Locate the cell with the specified text and output its [x, y] center coordinate. 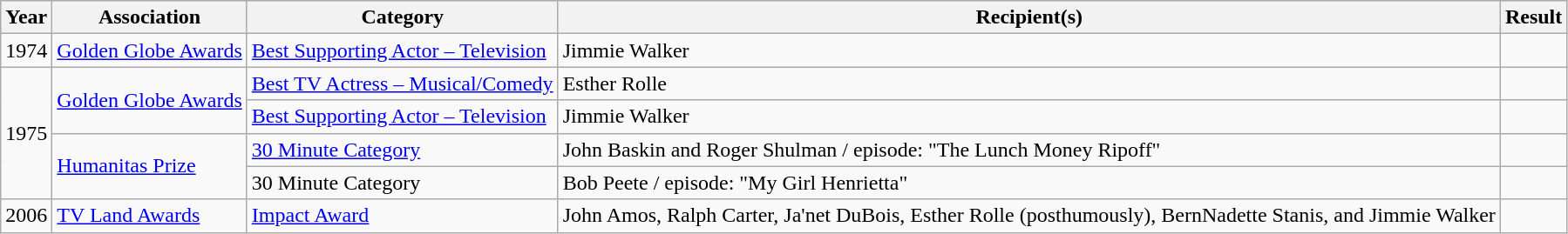
1974 [26, 50]
John Baskin and Roger Shulman / episode: "The Lunch Money Ripoff" [1028, 150]
Impact Award [403, 216]
2006 [26, 216]
Esther Rolle [1028, 84]
Bob Peete / episode: "My Girl Henrietta" [1028, 183]
Result [1533, 17]
Humanitas Prize [150, 166]
Best TV Actress – Musical/Comedy [403, 84]
1975 [26, 133]
Year [26, 17]
TV Land Awards [150, 216]
Category [403, 17]
Recipient(s) [1028, 17]
Association [150, 17]
John Amos, Ralph Carter, Ja'net DuBois, Esther Rolle (posthumously), BernNadette Stanis, and Jimmie Walker [1028, 216]
